Return [x, y] of the center of cell containing provided text 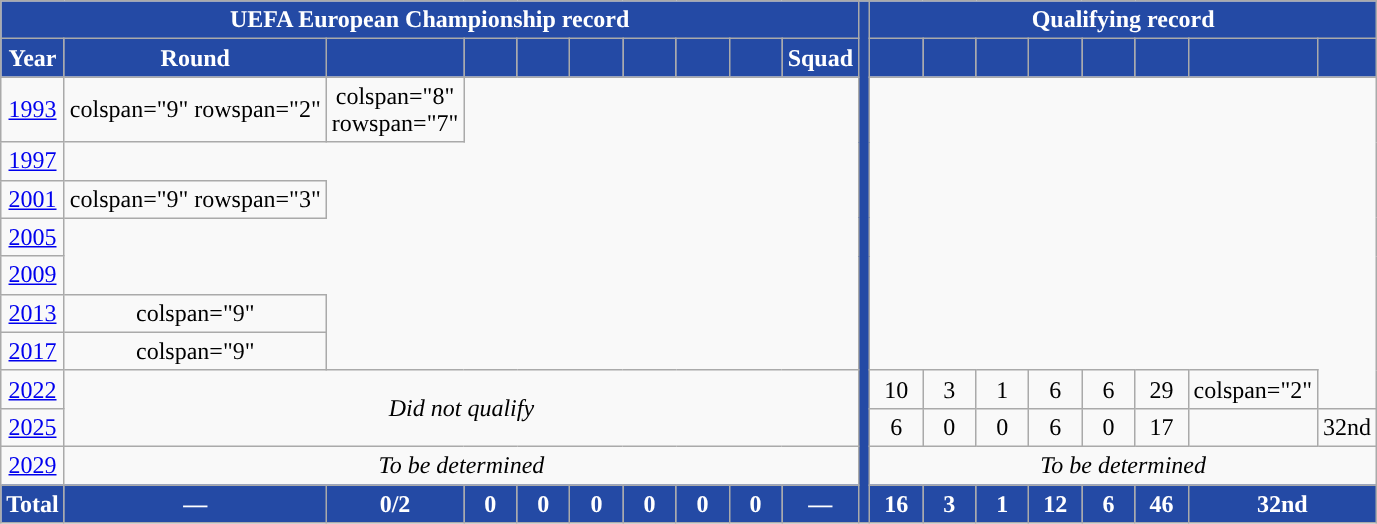
Qualifying record [1124, 20]
2022 [33, 389]
colspan="9" rowspan="3" [195, 199]
2017 [33, 351]
Did not qualify [461, 408]
0/2 [395, 503]
colspan="9" rowspan="2" [195, 110]
Year [33, 58]
Squad [820, 58]
12 [1056, 503]
2029 [33, 465]
2005 [33, 237]
46 [1162, 503]
29 [1162, 389]
colspan="2" [1253, 389]
2025 [33, 427]
1993 [33, 110]
UEFA European Championship record [430, 20]
1997 [33, 161]
Round [195, 58]
10 [896, 389]
2013 [33, 313]
colspan="8" rowspan="7" [395, 110]
Total [33, 503]
16 [896, 503]
2001 [33, 199]
17 [1162, 427]
2009 [33, 275]
